From the cell containing the given text, extract its center point as [X, Y] coordinate. 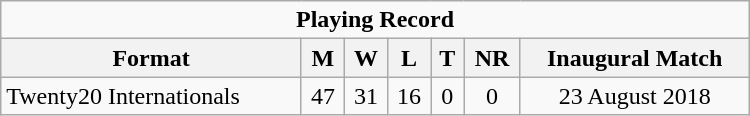
Playing Record [375, 20]
W [366, 58]
Format [152, 58]
M [322, 58]
T [448, 58]
NR [492, 58]
47 [322, 96]
L [410, 58]
16 [410, 96]
Twenty20 Internationals [152, 96]
Inaugural Match [634, 58]
23 August 2018 [634, 96]
31 [366, 96]
